Return [x, y] of the center of cell containing provided text 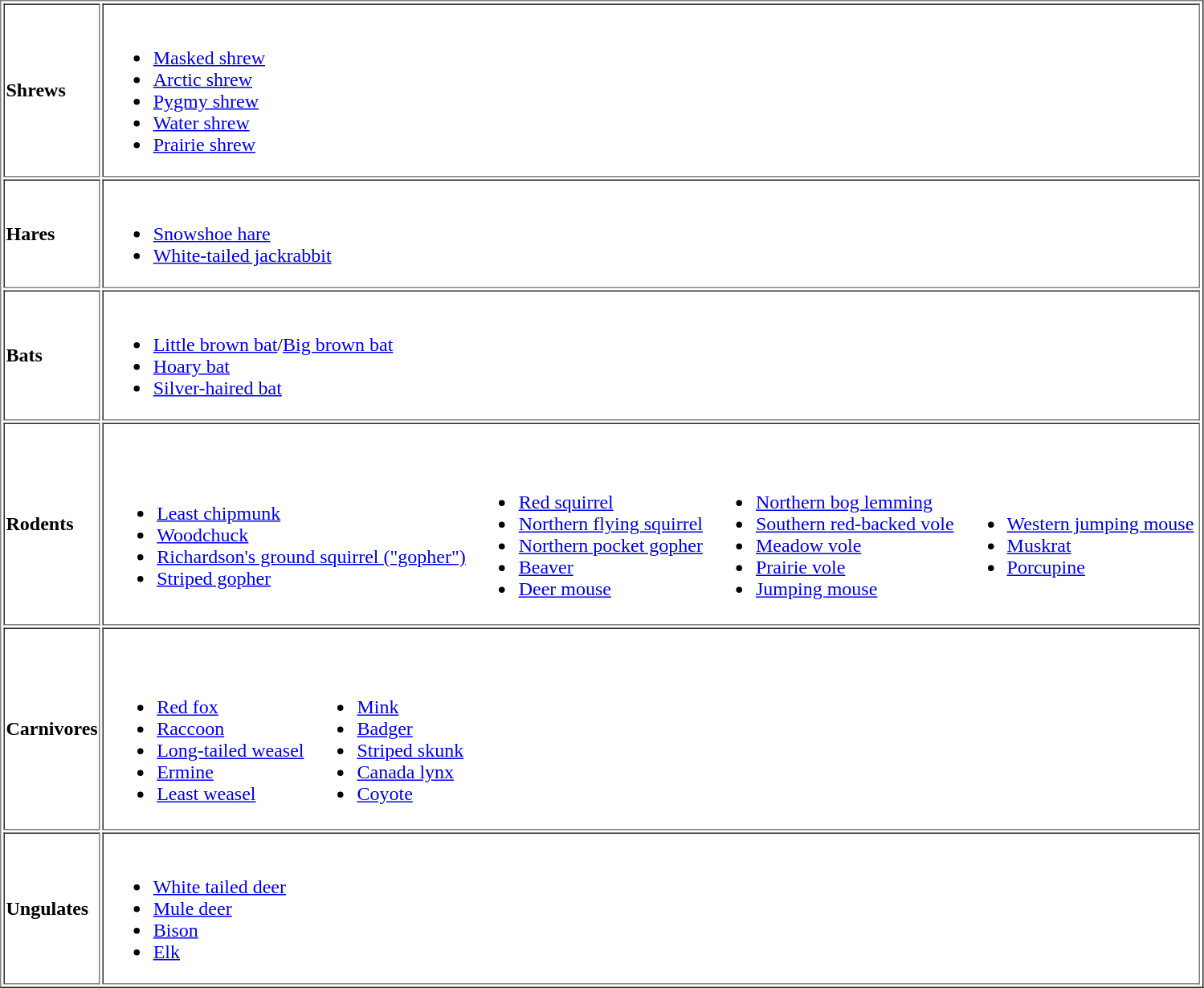
White tailed deerMule deerBisonElk [651, 908]
Little brown bat/Big brown batHoary batSilver-haired bat [651, 356]
Rodents [51, 524]
Red foxRaccoonLong-tailed weaselErmineLeast weasel [206, 739]
Snowshoe hareWhite-tailed jackrabbit [651, 235]
Masked shrewArctic shrewPygmy shrewWater shrewPrairie shrew [651, 90]
MinkBadgerStriped skunkCanada lynxCoyote [386, 739]
Ungulates [51, 908]
Northern bog lemmingSouthern red-backed voleMeadow volePrairie voleJumping mouse [831, 535]
Bats [51, 356]
Red foxRaccoonLong-tailed weaselErmineLeast weasel MinkBadgerStriped skunkCanada lynxCoyote [651, 729]
Western jumping mouseMuskratPorcupine [1076, 535]
Hares [51, 235]
Red squirrelNorthern flying squirrelNorthern pocket gopherBeaverDeer mouse [586, 535]
Carnivores [51, 729]
Least chipmunkWoodchuckRichardson's ground squirrel ("gopher")Striped gopher [288, 535]
Shrews [51, 90]
